Provide the [x, y] coordinate of the cell's center where the given text is located.  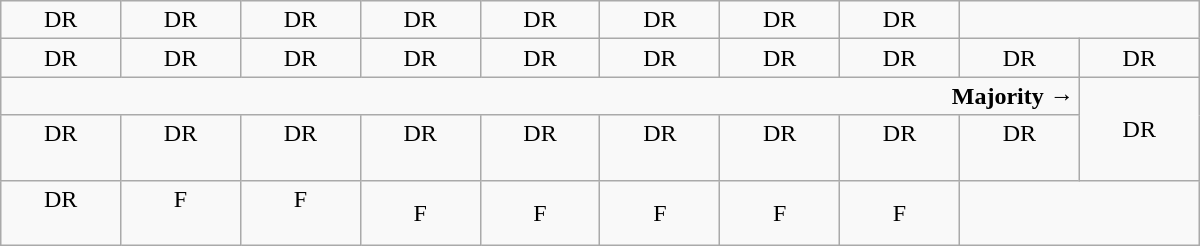
Majority → [540, 96]
